Return the (X, Y) coordinate for the center point of the cell that contains the specified text.  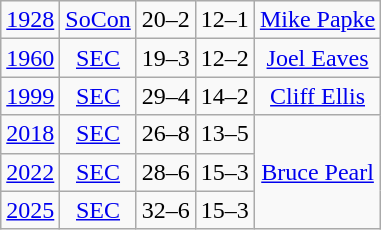
12–2 (224, 58)
20–2 (166, 20)
SoCon (98, 20)
29–4 (166, 96)
14–2 (224, 96)
32–6 (166, 210)
2022 (30, 172)
13–5 (224, 134)
Cliff Ellis (317, 96)
19–3 (166, 58)
26–8 (166, 134)
Bruce Pearl (317, 172)
12–1 (224, 20)
1960 (30, 58)
2018 (30, 134)
Joel Eaves (317, 58)
1928 (30, 20)
1999 (30, 96)
Mike Papke (317, 20)
28–6 (166, 172)
2025 (30, 210)
